Identify which cell holds the provided text, then report its [x, y] central coordinate. 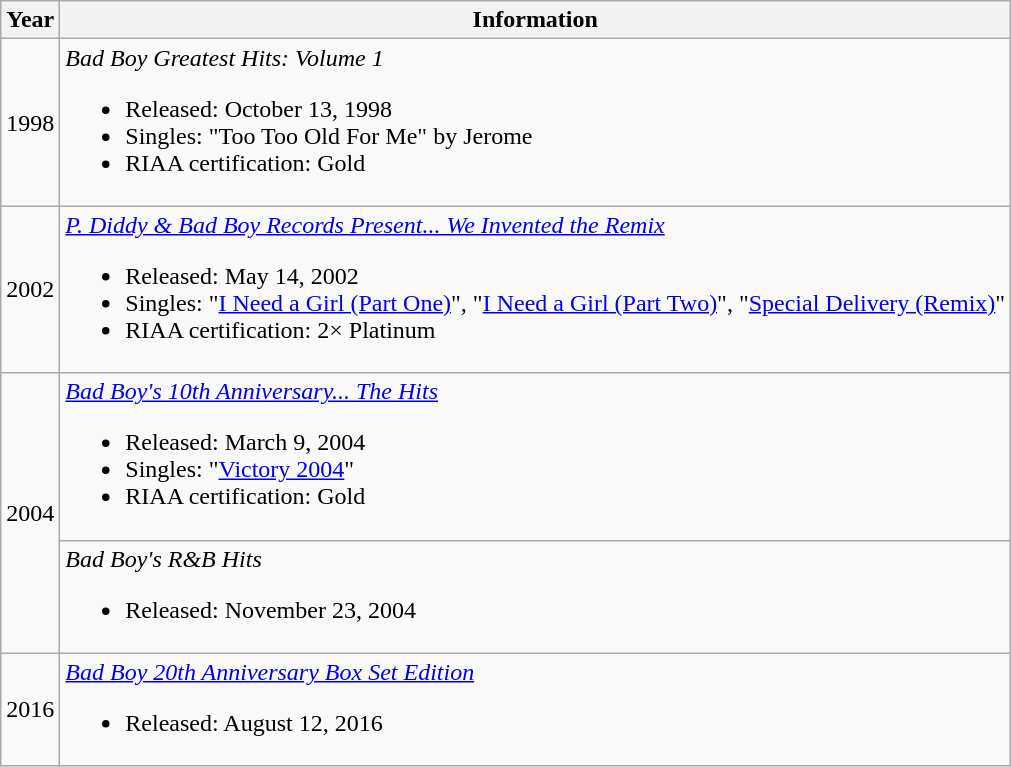
2016 [30, 710]
Information [536, 20]
2002 [30, 290]
1998 [30, 122]
Bad Boy Greatest Hits: Volume 1Released: October 13, 1998Singles: "Too Too Old For Me" by JeromeRIAA certification: Gold [536, 122]
Bad Boy's R&B HitsReleased: November 23, 2004 [536, 596]
Bad Boy's 10th Anniversary... The HitsReleased: March 9, 2004Singles: "Victory 2004"RIAA certification: Gold [536, 456]
Year [30, 20]
2004 [30, 513]
Bad Boy 20th Anniversary Box Set EditionReleased: August 12, 2016 [536, 710]
